Search for the cell housing the specified text and yield its (X, Y) center coordinate. 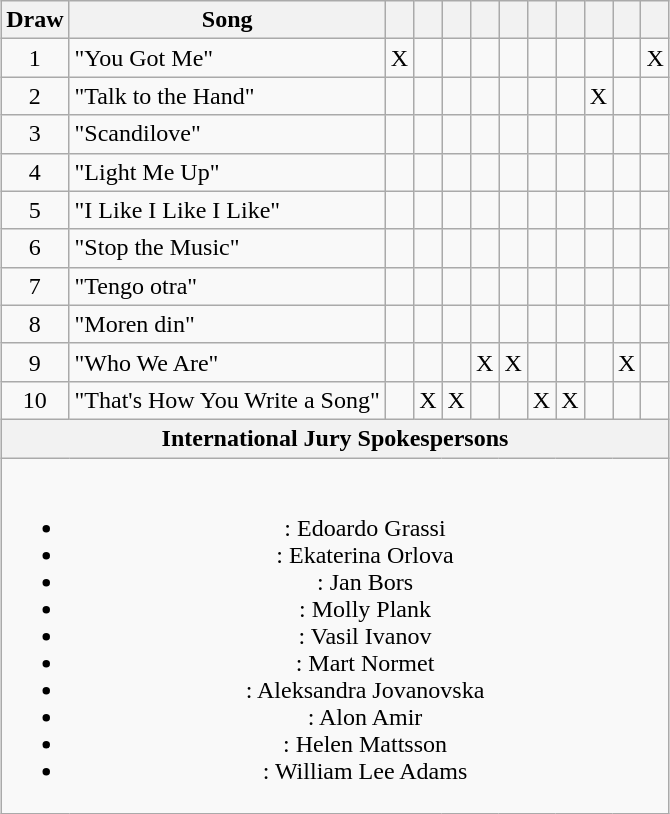
International Jury Spokespersons (336, 438)
Song (227, 20)
10 (35, 400)
"Stop the Music" (227, 248)
7 (35, 286)
8 (35, 324)
4 (35, 172)
3 (35, 134)
"Talk to the Hand" (227, 96)
6 (35, 248)
"You Got Me" (227, 58)
"Scandilove" (227, 134)
Draw (35, 20)
"Tengo otra" (227, 286)
"Who We Are" (227, 362)
"Light Me Up" (227, 172)
"That's How You Write a Song" (227, 400)
"Moren din" (227, 324)
5 (35, 210)
9 (35, 362)
2 (35, 96)
1 (35, 58)
"I Like I Like I Like" (227, 210)
